Determine the [X, Y] coordinate at the center of the cell enclosing the given text.  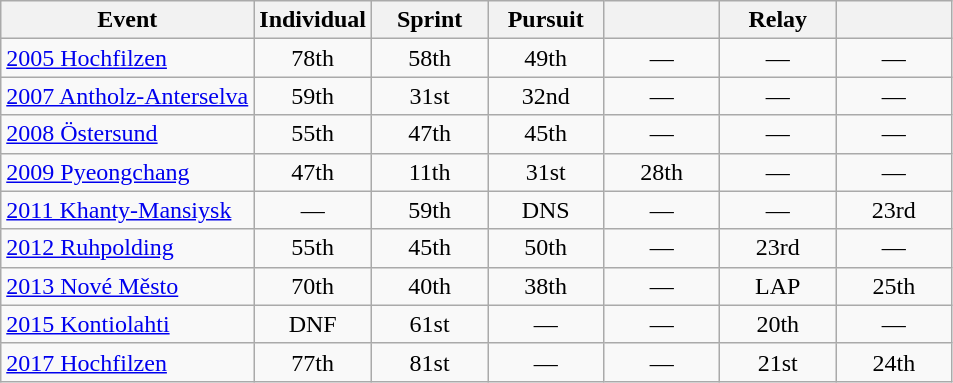
70th [313, 286]
50th [546, 248]
2011 Khanty-Mansiysk [128, 210]
2012 Ruhpolding [128, 248]
77th [313, 362]
24th [894, 362]
58th [430, 58]
78th [313, 58]
25th [894, 286]
32nd [546, 96]
Relay [778, 20]
Individual [313, 20]
2013 Nové Město [128, 286]
40th [430, 286]
2017 Hochfilzen [128, 362]
21st [778, 362]
Pursuit [546, 20]
LAP [778, 286]
49th [546, 58]
28th [662, 172]
DNS [546, 210]
2007 Antholz-Anterselva [128, 96]
11th [430, 172]
2005 Hochfilzen [128, 58]
81st [430, 362]
Sprint [430, 20]
DNF [313, 324]
20th [778, 324]
2008 Östersund [128, 134]
2009 Pyeongchang [128, 172]
61st [430, 324]
Event [128, 20]
38th [546, 286]
2015 Kontiolahti [128, 324]
